Return (X, Y) of the center of cell containing provided text 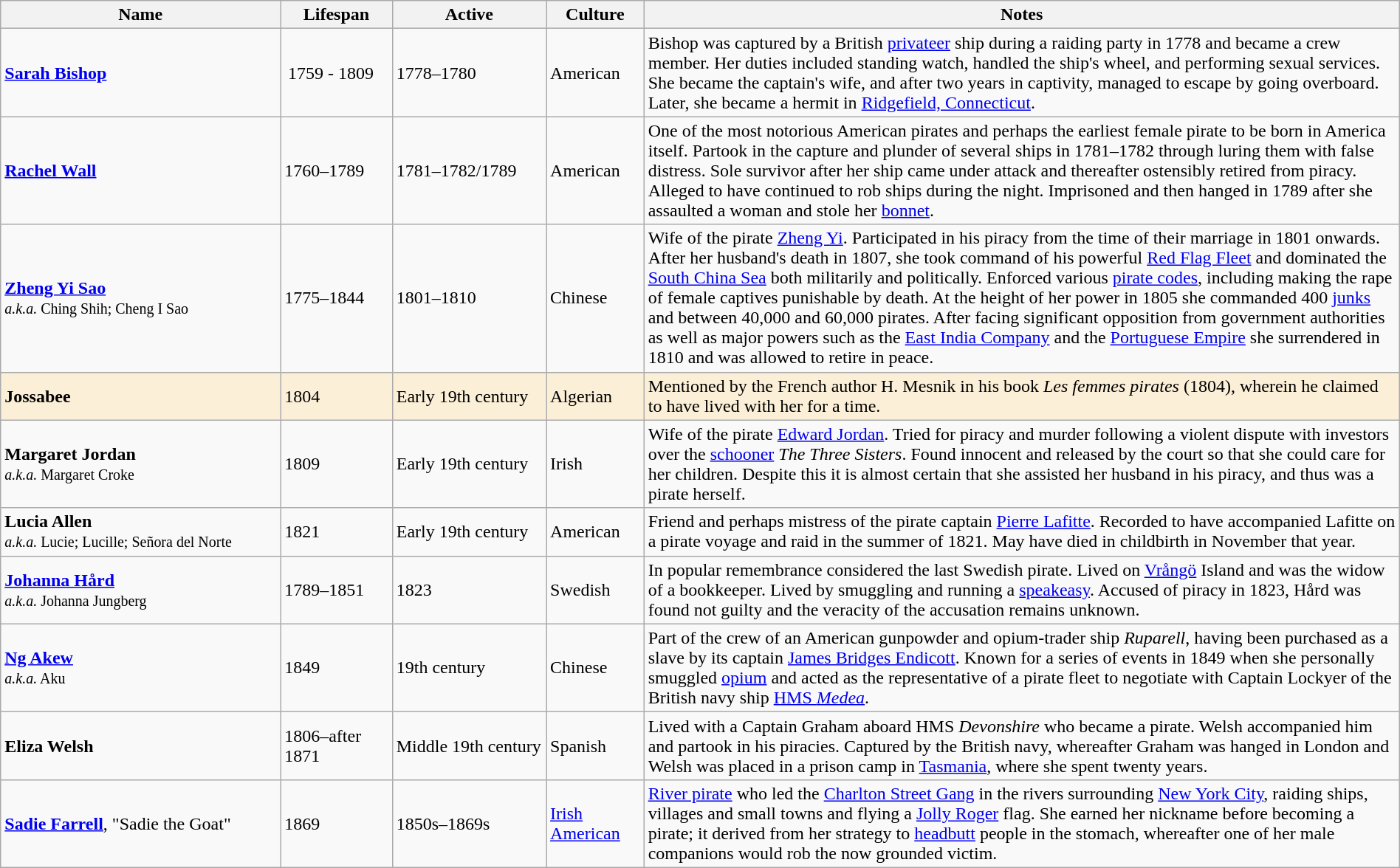
1781–1782/1789 (469, 170)
Ng Akewa.k.a. Aku (140, 667)
1849 (337, 667)
1778–1780 (469, 72)
Jossabee (140, 396)
1809 (337, 464)
Middle 19th century (469, 745)
Spanish (595, 745)
Lifespan (337, 15)
1806–after 1871 (337, 745)
Irish American (595, 824)
Active (469, 15)
Irish (595, 464)
1759 - 1809 (337, 72)
1760–1789 (337, 170)
Zheng Yi Saoa.k.a. Ching Shih; Cheng I Sao (140, 298)
1850s–1869s (469, 824)
Culture (595, 15)
Algerian (595, 396)
1869 (337, 824)
19th century (469, 667)
Mentioned by the French author H. Mesnik in his book Les femmes pirates (1804), wherein he claimed to have lived with her for a time. (1022, 396)
1775–1844 (337, 298)
Sadie Farrell, "Sadie the Goat" (140, 824)
Sarah Bishop (140, 72)
Lucia Allena.k.a. Lucie; Lucille; Señora del Norte (140, 531)
Johanna Hårda.k.a. Johanna Jungberg (140, 590)
Eliza Welsh (140, 745)
1801–1810 (469, 298)
Notes (1022, 15)
1789–1851 (337, 590)
Margaret Jordana.k.a. Margaret Croke (140, 464)
Swedish (595, 590)
Name (140, 15)
Rachel Wall (140, 170)
1804 (337, 396)
1821 (337, 531)
1823 (469, 590)
